Determine the [x, y] coordinate at the center of the cell enclosing the given text.  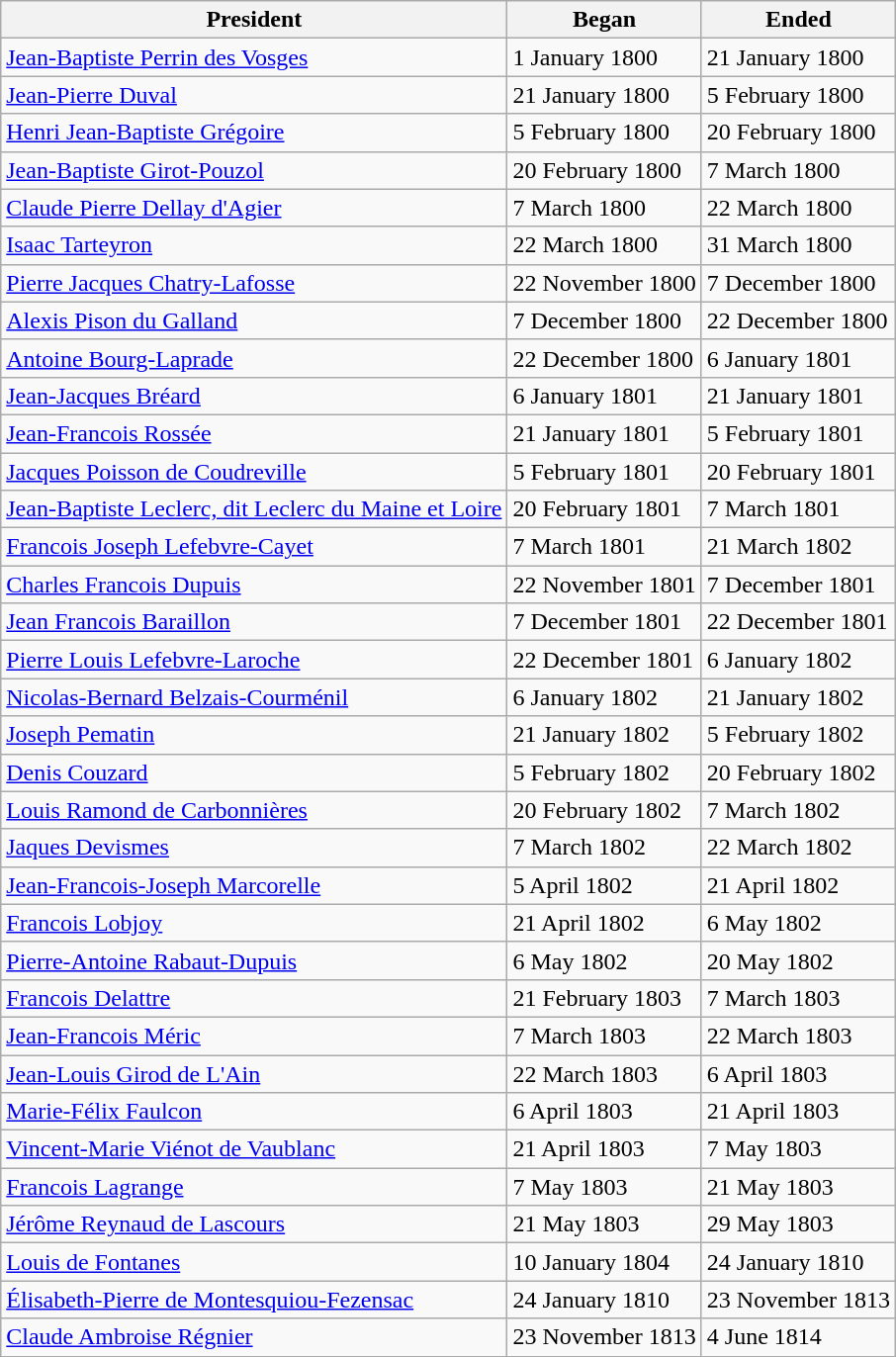
Francois Joseph Lefebvre-Cayet [254, 547]
Louis de Fontanes [254, 1262]
Jacques Poisson de Coudreville [254, 472]
5 April 1802 [604, 885]
Claude Ambroise Régnier [254, 1337]
Ended [798, 20]
4 June 1814 [798, 1337]
Jean-Baptiste Leclerc, dit Leclerc du Maine et Loire [254, 509]
Jaques Devismes [254, 848]
Jean Francois Baraillon [254, 622]
1 January 1800 [604, 57]
Jean-Pierre Duval [254, 95]
Isaac Tarteyron [254, 245]
22 November 1801 [604, 585]
Vincent-Marie Viénot de Vaublanc [254, 1149]
Charles Francois Dupuis [254, 585]
Pierre-Antoine Rabaut-Dupuis [254, 960]
Claude Pierre Dellay d'Agier [254, 208]
31 March 1800 [798, 245]
Francois Lobjoy [254, 923]
22 March 1802 [798, 848]
Jean-Baptiste Girot-Pouzol [254, 170]
Henri Jean-Baptiste Grégoire [254, 133]
Louis Ramond de Carbonnières [254, 810]
Jérôme Reynaud de Lascours [254, 1224]
Jean-Jacques Bréard [254, 396]
President [254, 20]
21 February 1803 [604, 998]
Élisabeth-Pierre de Montesquiou-Fezensac [254, 1300]
Jean-Baptiste Perrin des Vosges [254, 57]
20 May 1802 [798, 960]
10 January 1804 [604, 1262]
29 May 1803 [798, 1224]
Nicolas-Bernard Belzais-Courménil [254, 697]
22 November 1800 [604, 283]
Jean-Louis Girod de L'Ain [254, 1073]
Began [604, 20]
Francois Lagrange [254, 1187]
Denis Couzard [254, 772]
Jean-Francois Méric [254, 1036]
Alexis Pison du Galland [254, 320]
Francois Delattre [254, 998]
21 March 1802 [798, 547]
Jean-Francois Rossée [254, 433]
Marie-Félix Faulcon [254, 1112]
Pierre Louis Lefebvre-Laroche [254, 660]
Joseph Pematin [254, 735]
Antoine Bourg-Laprade [254, 358]
Jean-Francois-Joseph Marcorelle [254, 885]
Pierre Jacques Chatry-Lafosse [254, 283]
